Pinpoint the cell where the given text exists, returning its [X, Y] midpoint coordinate. 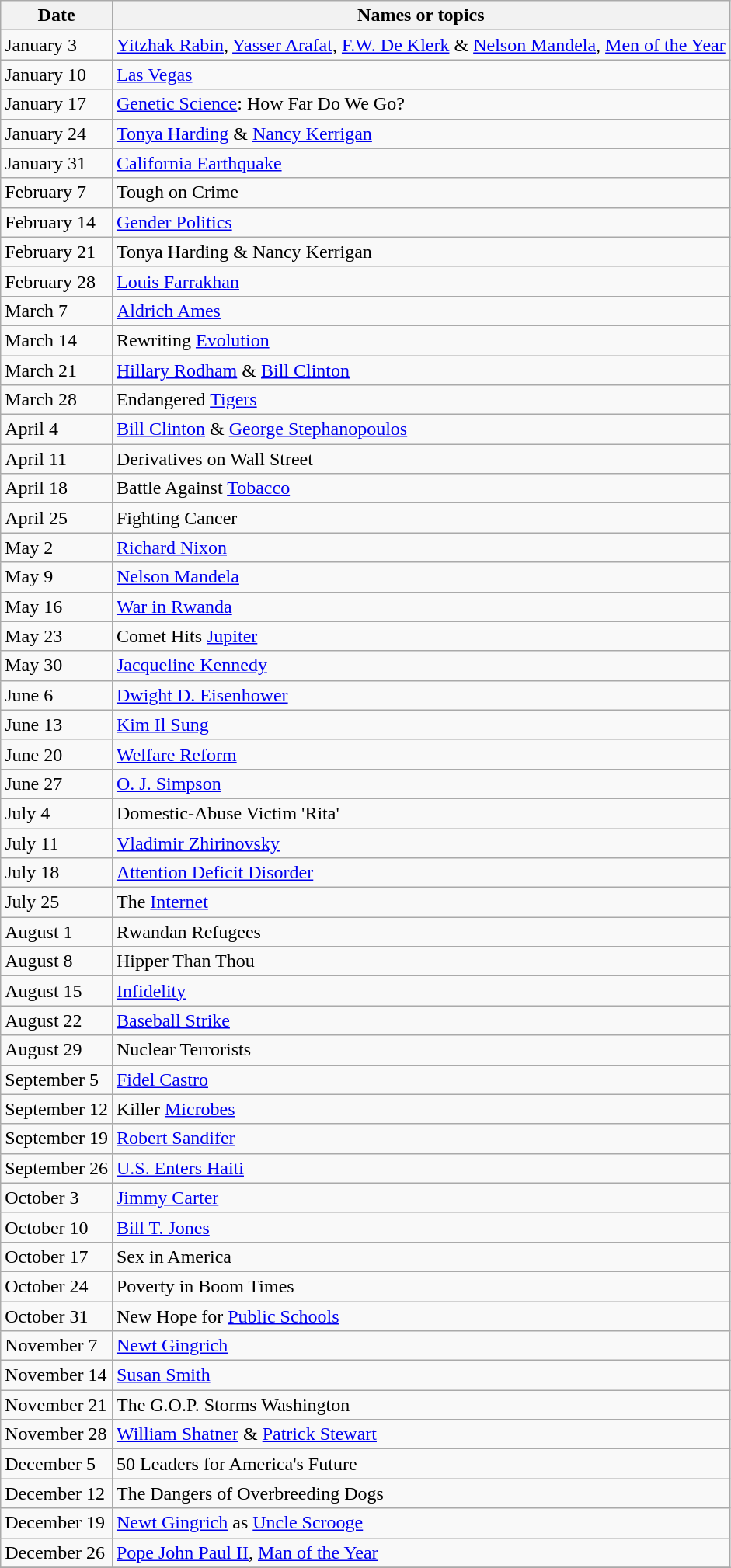
California Earthquake [421, 163]
July 18 [57, 873]
Dwight D. Eisenhower [421, 695]
November 7 [57, 1346]
June 6 [57, 695]
Poverty in Boom Times [421, 1286]
January 17 [57, 104]
Bill Clinton & George Stephanopoulos [421, 429]
Jacqueline Kennedy [421, 666]
July 25 [57, 902]
October 10 [57, 1227]
March 28 [57, 400]
October 31 [57, 1316]
War in Rwanda [421, 607]
The Dangers of Overbreeding Dogs [421, 1493]
July 4 [57, 813]
January 24 [57, 134]
William Shatner & Patrick Stewart [421, 1434]
March 21 [57, 370]
July 11 [57, 843]
Richard Nixon [421, 548]
October 17 [57, 1257]
Domestic-Abuse Victim 'Rita' [421, 813]
Sex in America [421, 1257]
September 19 [57, 1139]
New Hope for Public Schools [421, 1316]
December 26 [57, 1552]
Pope John Paul II, Man of the Year [421, 1552]
April 18 [57, 488]
Aldrich Ames [421, 311]
August 29 [57, 1050]
February 28 [57, 281]
Fighting Cancer [421, 518]
May 30 [57, 666]
October 24 [57, 1286]
Rewriting Evolution [421, 340]
Baseball Strike [421, 1020]
September 5 [57, 1080]
Hipper Than Thou [421, 961]
January 31 [57, 163]
Hillary Rodham & Bill Clinton [421, 370]
Susan Smith [421, 1375]
Vladimir Zhirinovsky [421, 843]
May 16 [57, 607]
December 12 [57, 1493]
Las Vegas [421, 75]
Kim Il Sung [421, 725]
April 11 [57, 459]
November 14 [57, 1375]
November 21 [57, 1405]
June 27 [57, 784]
August 1 [57, 932]
Newt Gingrich as Uncle Scrooge [421, 1523]
August 15 [57, 991]
April 25 [57, 518]
Names or topics [421, 16]
Yitzhak Rabin, Yasser Arafat, F.W. De Klerk & Nelson Mandela, Men of the Year [421, 45]
Date [57, 16]
Tough on Crime [421, 193]
Welfare Reform [421, 754]
June 13 [57, 725]
May 2 [57, 548]
June 20 [57, 754]
Genetic Science: How Far Do We Go? [421, 104]
August 8 [57, 961]
October 3 [57, 1198]
Louis Farrakhan [421, 281]
Infidelity [421, 991]
The Internet [421, 902]
November 28 [57, 1434]
Robert Sandifer [421, 1139]
Bill T. Jones [421, 1227]
O. J. Simpson [421, 784]
Newt Gingrich [421, 1346]
Fidel Castro [421, 1080]
February 14 [57, 222]
December 19 [57, 1523]
March 14 [57, 340]
Rwandan Refugees [421, 932]
Endangered Tigers [421, 400]
Attention Deficit Disorder [421, 873]
February 7 [57, 193]
January 10 [57, 75]
The G.O.P. Storms Washington [421, 1405]
Nuclear Terrorists [421, 1050]
September 26 [57, 1168]
Derivatives on Wall Street [421, 459]
50 Leaders for America's Future [421, 1464]
Nelson Mandela [421, 577]
Battle Against Tobacco [421, 488]
U.S. Enters Haiti [421, 1168]
February 21 [57, 252]
May 23 [57, 636]
April 4 [57, 429]
August 22 [57, 1020]
Gender Politics [421, 222]
May 9 [57, 577]
September 12 [57, 1109]
December 5 [57, 1464]
Killer Microbes [421, 1109]
January 3 [57, 45]
Comet Hits Jupiter [421, 636]
Jimmy Carter [421, 1198]
March 7 [57, 311]
